Identify which cell holds the provided text, then report its [x, y] central coordinate. 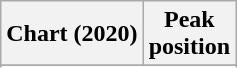
Peakposition [189, 34]
Chart (2020) [72, 34]
